Output the (X, Y) coordinate of the center of the cell containing the given text.  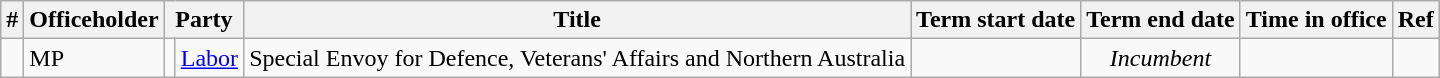
MP (94, 58)
Time in office (1316, 20)
Party (204, 20)
# (12, 20)
Term start date (996, 20)
Officeholder (94, 20)
Incumbent (1161, 58)
Title (578, 20)
Special Envoy for Defence, Veterans' Affairs and Northern Australia (578, 58)
Term end date (1161, 20)
Labor (209, 58)
Ref (1416, 20)
